Identify which cell holds the provided text, then report its (x, y) central coordinate. 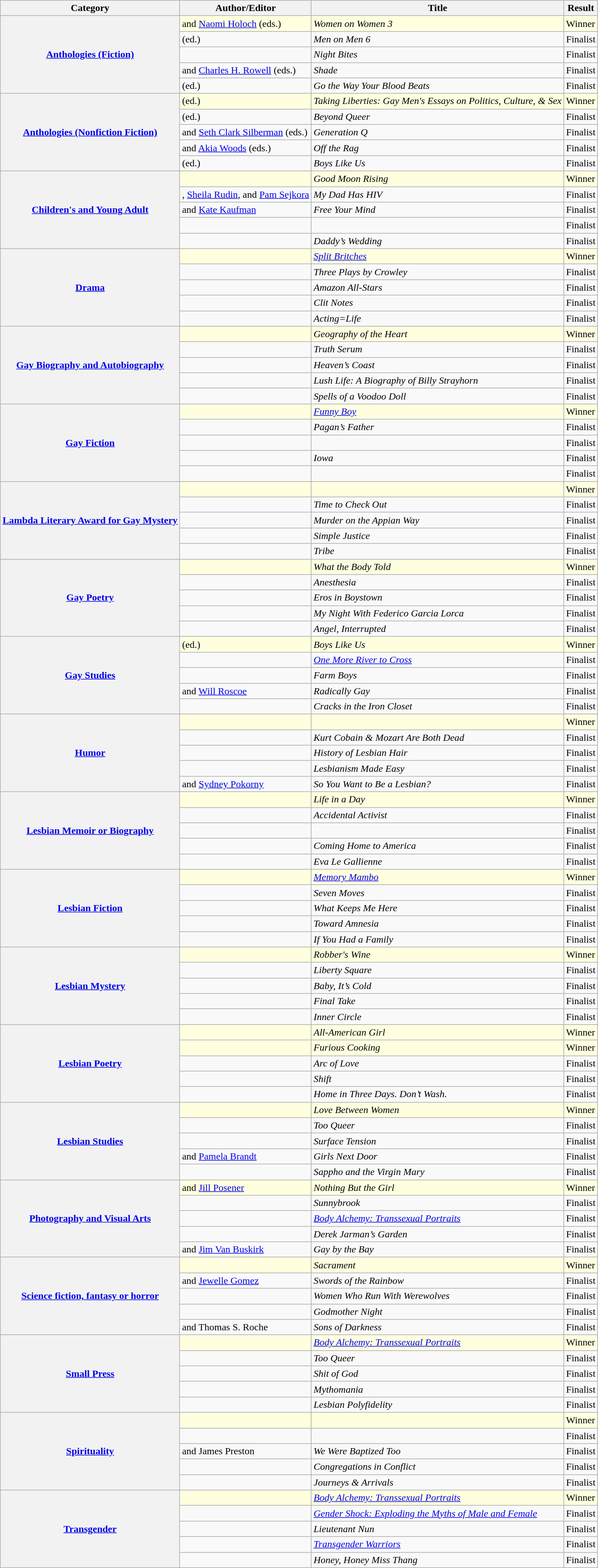
Girls Next Door (437, 1156)
Farm Boys (437, 675)
Derek Jarman’s Garden (437, 1234)
Night Bites (437, 55)
and Thomas S. Roche (246, 1327)
Toward Amnesia (437, 923)
Journeys & Arrivals (437, 1482)
Robber's Wine (437, 955)
Shit of God (437, 1374)
Life in a Day (437, 799)
Final Take (437, 1001)
Pagan’s Father (437, 427)
and Jill Posener (246, 1188)
My Dad Has HIV (437, 194)
What the Body Told (437, 567)
Daddy’s Wedding (437, 241)
Women on Women 3 (437, 24)
Lesbian Studies (90, 1141)
Time to Check Out (437, 505)
Angel, Interrupted (437, 629)
Gay Poetry (90, 598)
Sons of Darkness (437, 1327)
Accidental Activist (437, 815)
Title (437, 8)
Gender Shock: Exploding the Myths of Male and Female (437, 1513)
Iowa (437, 458)
Simple Justice (437, 536)
, Sheila Rudin, and Pam Sejkora (246, 194)
Photography and Visual Arts (90, 1219)
Tribe (437, 551)
Lambda Literary Award for Gay Mystery (90, 520)
Love Between Women (437, 1110)
Seven Moves (437, 892)
Baby, It’s Cold (437, 986)
Gay Fiction (90, 442)
Heaven’s Coast (437, 365)
If You Had a Family (437, 939)
Children's and Young Adult (90, 210)
Author/Editor (246, 8)
Small Press (90, 1374)
and Kate Kaufman (246, 210)
Liberty Square (437, 970)
and Akia Woods (eds.) (246, 148)
Murder on the Appian Way (437, 520)
Lush Life: A Biography of Billy Strayhorn (437, 380)
Sappho and the Virgin Mary (437, 1172)
Memory Mambo (437, 877)
Eros in Boystown (437, 598)
Beyond Queer (437, 117)
Anthologies (Nonfiction Fiction) (90, 132)
Mythomania (437, 1389)
and Will Roscoe (246, 691)
Inner Circle (437, 1017)
Transgender Warriors (437, 1544)
Gay by the Bay (437, 1250)
Honey, Honey Miss Thang (437, 1560)
and Jewelle Gomez (246, 1281)
Free Your Mind (437, 210)
Swords of the Rainbow (437, 1281)
Split Britches (437, 256)
and Seth Clark Silberman (eds.) (246, 132)
Anesthesia (437, 582)
What Keeps Me Here (437, 908)
One More River to Cross (437, 660)
Cracks in the Iron Closet (437, 707)
Amazon All-Stars (437, 287)
Generation Q (437, 132)
Category (90, 8)
Lesbian Fiction (90, 908)
Gay Studies (90, 675)
Nothing But the Girl (437, 1188)
Anthologies (Fiction) (90, 55)
My Night With Federico Garcia Lorca (437, 613)
Truth Serum (437, 349)
Eva Le Gallienne (437, 861)
Home in Three Days. Don’t Wash. (437, 1094)
All-American Girl (437, 1032)
Gay Biography and Autobiography (90, 365)
Furious Cooking (437, 1048)
Science fiction, fantasy or horror (90, 1296)
Off the Rag (437, 148)
Men on Men 6 (437, 39)
and Jim Van Buskirk (246, 1250)
Women Who Run With Werewolves (437, 1296)
Coming Home to America (437, 846)
and Sydney Pokorny (246, 784)
So You Want to Be a Lesbian? (437, 784)
Drama (90, 287)
Shift (437, 1079)
Transgender (90, 1529)
Surface Tension (437, 1141)
Taking Liberties: Gay Men's Essays on Politics, Culture, & Sex (437, 101)
and Naomi Holoch (eds.) (246, 24)
Three Plays by Crowley (437, 272)
Good Moon Rising (437, 179)
and Pamela Brandt (246, 1156)
We Were Baptized Too (437, 1451)
Radically Gay (437, 691)
Lieutenant Nun (437, 1529)
Lesbianism Made Easy (437, 769)
Lesbian Memoir or Biography (90, 830)
Go the Way Your Blood Beats (437, 86)
Result (581, 8)
Spells of a Voodoo Doll (437, 396)
Arc of Love (437, 1063)
Funny Boy (437, 411)
Geography of the Heart (437, 334)
Godmother Night (437, 1312)
Kurt Cobain & Mozart Are Both Dead (437, 738)
Lesbian Poetry (90, 1063)
Sacrament (437, 1265)
Lesbian Mystery (90, 986)
Humor (90, 753)
Sunnybrook (437, 1203)
Clit Notes (437, 303)
History of Lesbian Hair (437, 753)
Spirituality (90, 1451)
Lesbian Polyfidelity (437, 1405)
and James Preston (246, 1451)
Shade (437, 70)
Congregations in Conflict (437, 1467)
and Charles H. Rowell (eds.) (246, 70)
Acting=Life (437, 318)
